Determine the [x, y] coordinate at the center of the cell enclosing the given text.  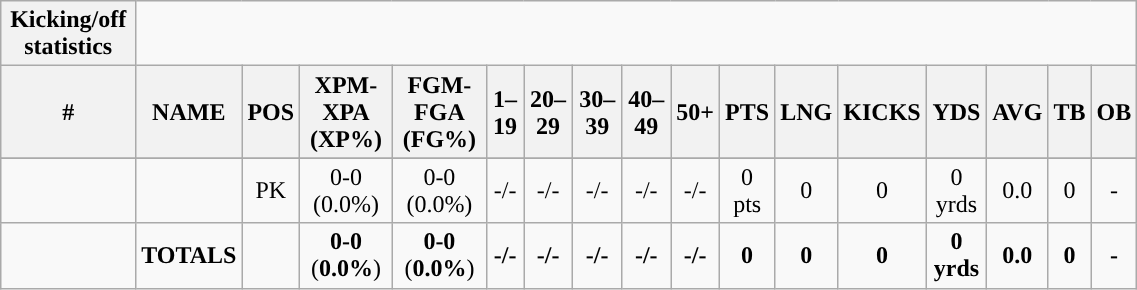
50+ [696, 112]
PK [271, 190]
20–29 [548, 112]
KICKS [882, 112]
PTS [748, 112]
TB [1070, 112]
YDS [956, 112]
TOTALS [189, 256]
NAME [189, 112]
FGM-FGA (FG%) [439, 112]
Kicking/off statistics [68, 34]
1–19 [506, 112]
40–49 [646, 112]
LNG [806, 112]
# [68, 112]
OB [1114, 112]
AVG [1018, 112]
POS [271, 112]
0 pts [748, 190]
30–39 [598, 112]
XPM-XPA (XP%) [346, 112]
